Search for the cell housing the specified text and yield its [X, Y] center coordinate. 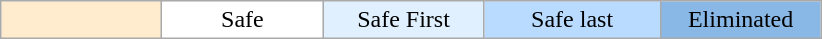
Safe First [404, 20]
Eliminated [740, 20]
Safe [242, 20]
Safe last [572, 20]
